From the cell containing the given text, extract its center point as (x, y) coordinate. 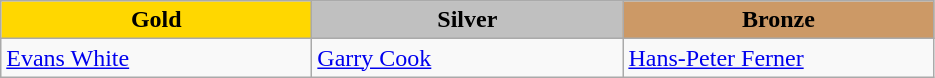
Bronze (778, 20)
Evans White (156, 58)
Silver (468, 20)
Hans-Peter Ferner (778, 58)
Garry Cook (468, 58)
Gold (156, 20)
